Locate the cell with the specified text and output its [x, y] center coordinate. 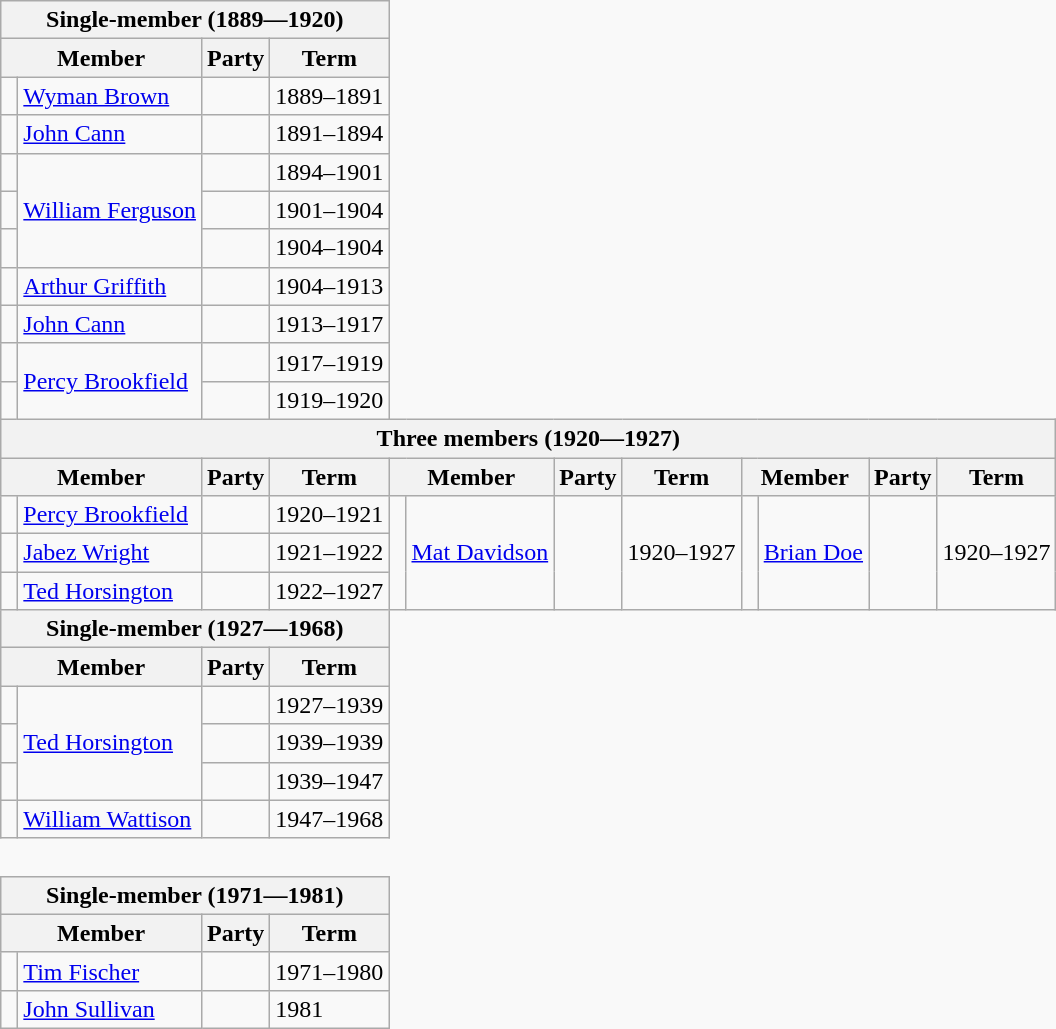
1894–1901 [330, 172]
1920–1921 [330, 515]
Three members (1920—1927) [528, 438]
1901–1904 [330, 210]
1917–1919 [330, 362]
1913–1917 [330, 324]
John Sullivan [110, 1009]
Mat Davidson [480, 553]
1939–1947 [330, 781]
Brian Doe [813, 553]
1904–1904 [330, 248]
Jabez Wright [110, 553]
1981 [330, 1009]
Single-member (1971—1981) [195, 895]
1889–1891 [330, 96]
1904–1913 [330, 286]
Tim Fischer [110, 971]
1922–1927 [330, 591]
Single-member (1889—1920) [195, 20]
Single-member (1927—1968) [195, 629]
1971–1980 [330, 971]
1927–1939 [330, 705]
1891–1894 [330, 134]
1947–1968 [330, 819]
Arthur Griffith [110, 286]
William Wattison [110, 819]
1939–1939 [330, 743]
William Ferguson [110, 210]
Wyman Brown [110, 96]
1921–1922 [330, 553]
1919–1920 [330, 400]
